Locate the cell with the specified text and output its [x, y] center coordinate. 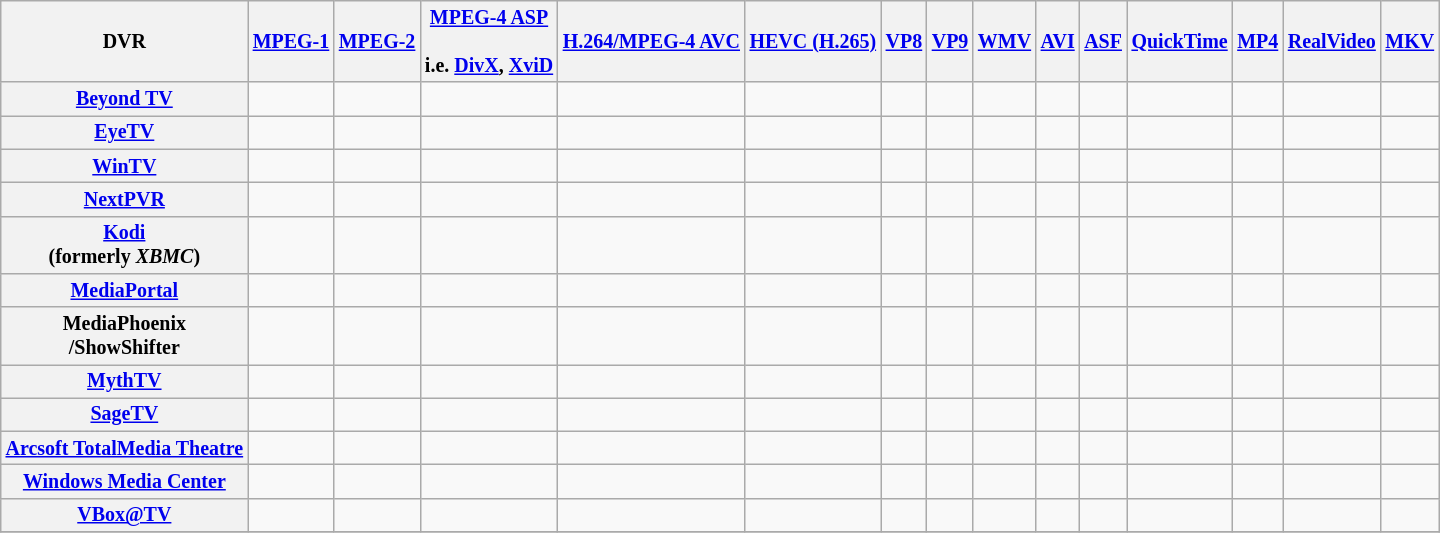
VP9 [950, 42]
Kodi(formerly XBMC) [124, 244]
Arcsoft TotalMedia Theatre [124, 448]
EyeTV [124, 132]
WinTV [124, 166]
SageTV [124, 414]
DVR [124, 42]
MPEG-1 [291, 42]
WMV [1004, 42]
VBox@TV [124, 516]
Beyond TV [124, 100]
VP8 [904, 42]
ASF [1102, 42]
HEVC (H.265) [813, 42]
MediaPortal [124, 290]
MP4 [1258, 42]
MKV [1410, 42]
MPEG-4 ASPi.e. DivX, XviD [489, 42]
MediaPhoenix/ShowShifter [124, 336]
AVI [1058, 42]
H.264/MPEG-4 AVC [652, 42]
MythTV [124, 382]
NextPVR [124, 200]
RealVideo [1332, 42]
Windows Media Center [124, 482]
QuickTime [1180, 42]
MPEG-2 [377, 42]
